Find where the given text appears and provide that cell's center as (x, y) coordinate. 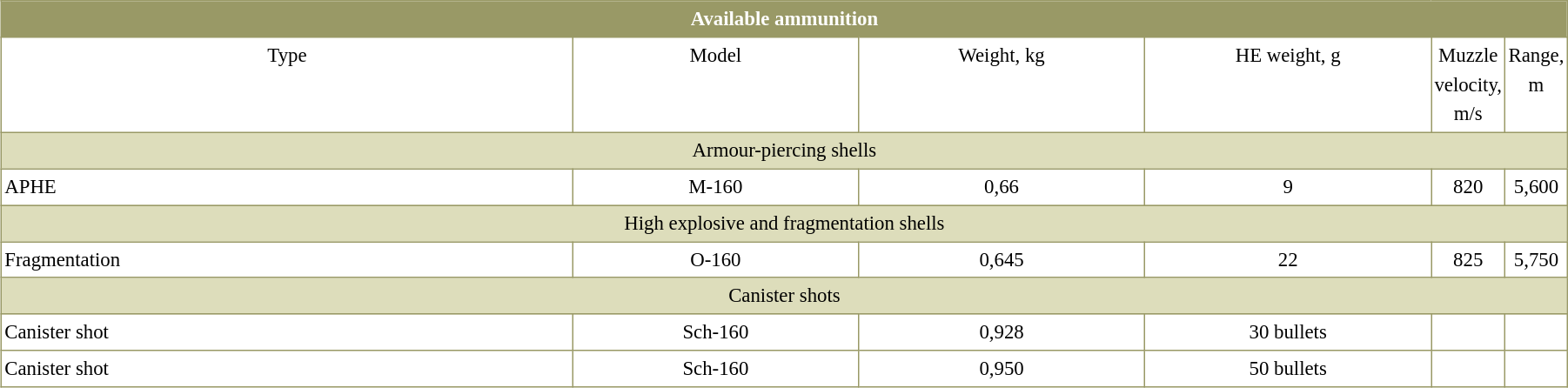
0,928 (1001, 332)
Muzzle velocity, m/s (1469, 84)
0,950 (1001, 369)
HE weight, g (1288, 84)
Model (715, 84)
Range, m (1537, 84)
Weight, kg (1001, 84)
Type (287, 84)
820 (1469, 187)
825 (1469, 260)
50 bullets (1288, 369)
O-160 (715, 260)
Canister shots (785, 296)
Armour-piercing shells (785, 151)
APHE (287, 187)
22 (1288, 260)
High explosive and fragmentation shells (785, 224)
0,645 (1001, 260)
30 bullets (1288, 332)
5,750 (1537, 260)
Available ammunition (785, 19)
5,600 (1537, 187)
9 (1288, 187)
0,66 (1001, 187)
Fragmentation (287, 260)
M-160 (715, 187)
